Output the (x, y) coordinate of the center of the cell containing the given text.  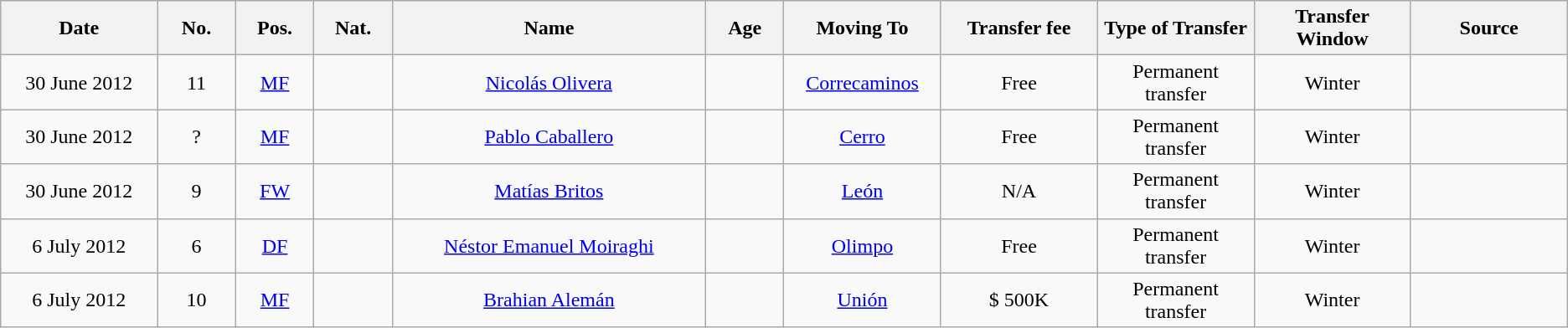
$ 500K (1019, 300)
Unión (863, 300)
Brahian Alemán (549, 300)
Correcaminos (863, 82)
León (863, 191)
DF (275, 246)
Source (1489, 28)
N/A (1019, 191)
Date (79, 28)
Nat. (353, 28)
No. (197, 28)
Néstor Emanuel Moiraghi (549, 246)
9 (197, 191)
Age (745, 28)
Pablo Caballero (549, 137)
Cerro (863, 137)
FW (275, 191)
? (197, 137)
Transfer fee (1019, 28)
Moving To (863, 28)
Transfer Window (1332, 28)
Type of Transfer (1176, 28)
Pos. (275, 28)
Nicolás Olivera (549, 82)
Olimpo (863, 246)
10 (197, 300)
6 (197, 246)
Name (549, 28)
Matías Britos (549, 191)
11 (197, 82)
